Identify which cell holds the provided text, then report its [x, y] central coordinate. 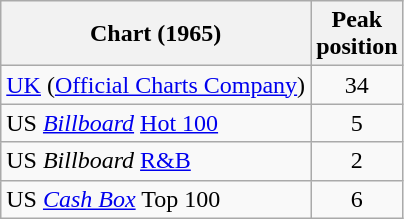
US Billboard Hot 100 [156, 123]
34 [357, 85]
UK (Official Charts Company) [156, 85]
2 [357, 161]
5 [357, 123]
6 [357, 199]
Peakposition [357, 34]
US Billboard R&B [156, 161]
Chart (1965) [156, 34]
US Cash Box Top 100 [156, 199]
